Find where the given text appears and provide that cell's center as (X, Y) coordinate. 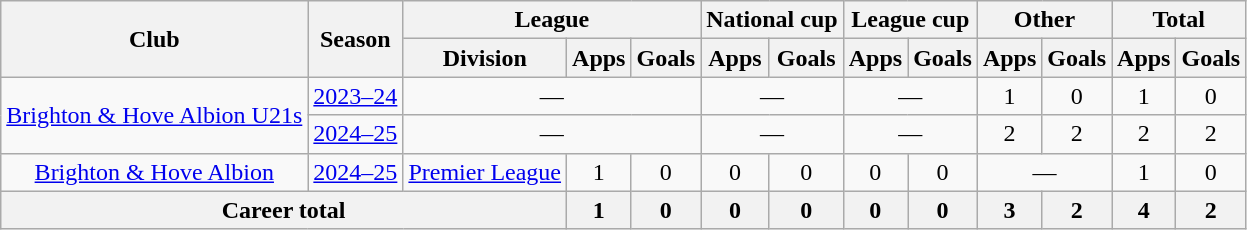
League (552, 20)
Season (356, 39)
4 (1144, 210)
3 (1009, 210)
Total (1179, 20)
Career total (284, 210)
Premier League (485, 172)
Club (154, 39)
League cup (910, 20)
Division (485, 58)
Other (1044, 20)
Brighton & Hove Albion U21s (154, 115)
National cup (772, 20)
2023–24 (356, 96)
Brighton & Hove Albion (154, 172)
